Return the [x, y] coordinate for the center point of the cell that contains the specified text.  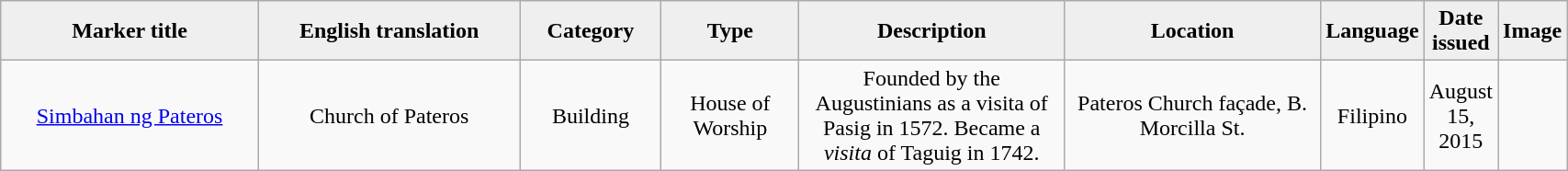
Category [591, 31]
Description [931, 31]
Language [1372, 31]
Building [591, 116]
Type [730, 31]
Marker title [130, 31]
House of Worship [730, 116]
August 15, 2015 [1461, 116]
English translation [389, 31]
Church of Pateros [389, 116]
Pateros Church façade, B. Morcilla St. [1192, 116]
Filipino [1372, 116]
Location [1192, 31]
Date issued [1461, 31]
Founded by the Augustinians as a visita of Pasig in 1572. Became a visita of Taguig in 1742. [931, 116]
Simbahan ng Pateros [130, 116]
Image [1532, 31]
